Pinpoint the cell where the given text exists, returning its [X, Y] midpoint coordinate. 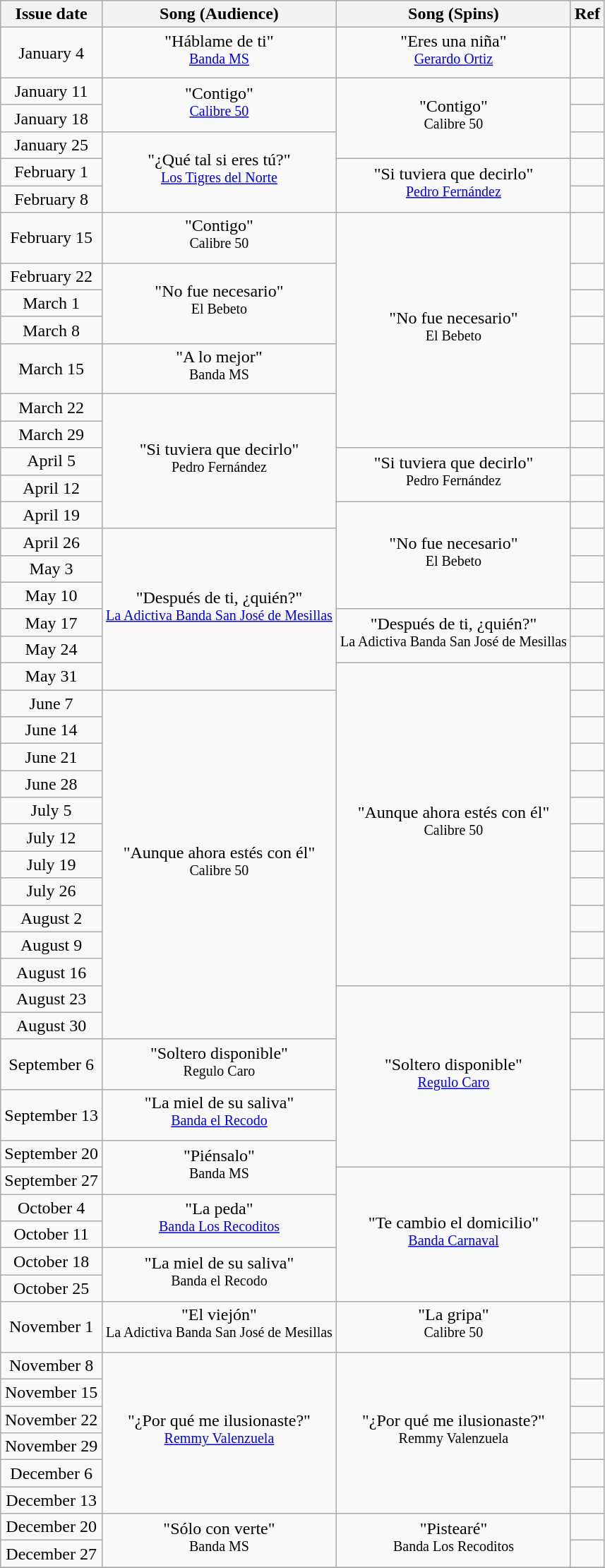
Song (Spins) [453, 14]
September 20 [52, 1154]
April 26 [52, 542]
September 27 [52, 1181]
April 5 [52, 461]
March 1 [52, 303]
"A lo mejor"Banda MS [219, 369]
May 17 [52, 622]
"La peda"Banda Los Recoditos [219, 1221]
October 4 [52, 1208]
"Eres una niña"Gerardo Ortiz [453, 53]
November 1 [52, 1327]
March 22 [52, 408]
June 28 [52, 784]
August 16 [52, 972]
January 4 [52, 53]
January 18 [52, 118]
October 18 [52, 1261]
Issue date [52, 14]
August 2 [52, 918]
October 11 [52, 1235]
December 20 [52, 1527]
July 12 [52, 838]
Song (Audience) [219, 14]
June 14 [52, 730]
"Te cambio el domicilio"Banda Carnaval [453, 1235]
May 31 [52, 677]
November 29 [52, 1447]
Ref [587, 14]
February 1 [52, 172]
March 29 [52, 434]
April 12 [52, 488]
August 23 [52, 999]
December 13 [52, 1500]
September 6 [52, 1064]
"Háblame de ti"Banda MS [219, 53]
"Piénsalo"Banda MS [219, 1168]
July 26 [52, 891]
November 15 [52, 1393]
September 13 [52, 1115]
May 24 [52, 650]
July 5 [52, 811]
April 19 [52, 515]
December 6 [52, 1473]
January 11 [52, 91]
"¿Qué tal si eres tú?"Los Tigres del Norte [219, 172]
February 22 [52, 276]
"La gripa"Calibre 50 [453, 1327]
February 15 [52, 238]
November 8 [52, 1366]
May 10 [52, 595]
January 25 [52, 145]
August 30 [52, 1026]
May 3 [52, 569]
October 25 [52, 1288]
March 8 [52, 330]
August 9 [52, 945]
"Sólo con verte"Banda MS [219, 1540]
November 22 [52, 1420]
"El viejón"La Adictiva Banda San José de Mesillas [219, 1327]
December 27 [52, 1554]
March 15 [52, 369]
February 8 [52, 199]
July 19 [52, 865]
June 21 [52, 757]
June 7 [52, 703]
"Pistearé"Banda Los Recoditos [453, 1540]
